Pinpoint the cell where the given text exists, returning its [x, y] midpoint coordinate. 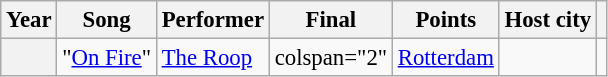
Performer [212, 20]
Points [446, 20]
colspan="2" [330, 58]
"On Fire" [106, 58]
Song [106, 20]
The Roop [212, 58]
Final [330, 20]
Host city [548, 20]
Year [29, 20]
Rotterdam [446, 58]
